Capture the cell that displays the provided text and extract its [X, Y] central coordinate. 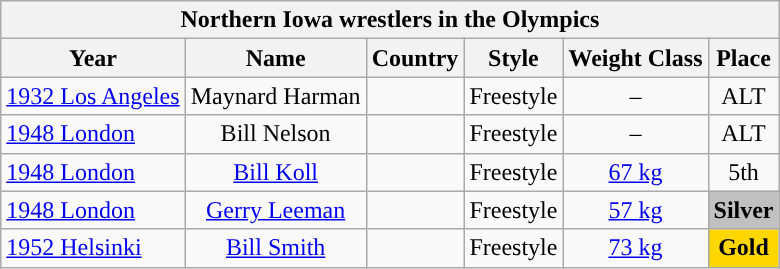
Weight Class [636, 58]
Bill Smith [276, 248]
Maynard Harman [276, 96]
Northern Iowa wrestlers in the Olympics [390, 20]
Gerry Leeman [276, 210]
57 kg [636, 210]
Name [276, 58]
73 kg [636, 248]
Silver [744, 210]
Country [415, 58]
Bill Koll [276, 172]
1932 Los Angeles [93, 96]
Year [93, 58]
1952 Helsinki [93, 248]
67 kg [636, 172]
Bill Nelson [276, 134]
5th [744, 172]
Gold [744, 248]
Place [744, 58]
Style [514, 58]
